For the text-containing cell, return its midpoint in [X, Y] coordinate format. 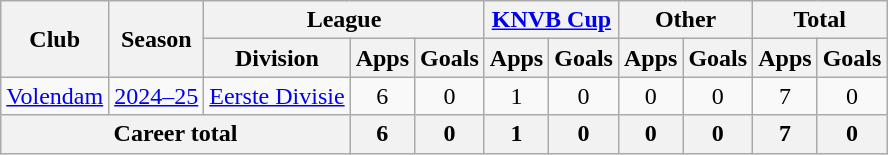
Career total [176, 134]
League [344, 20]
Volendam [55, 96]
Season [156, 39]
2024–25 [156, 96]
Eerste Divisie [277, 96]
Total [820, 20]
Division [277, 58]
Other [685, 20]
KNVB Cup [551, 20]
Club [55, 39]
